Output the (X, Y) coordinate of the center of the cell containing the given text.  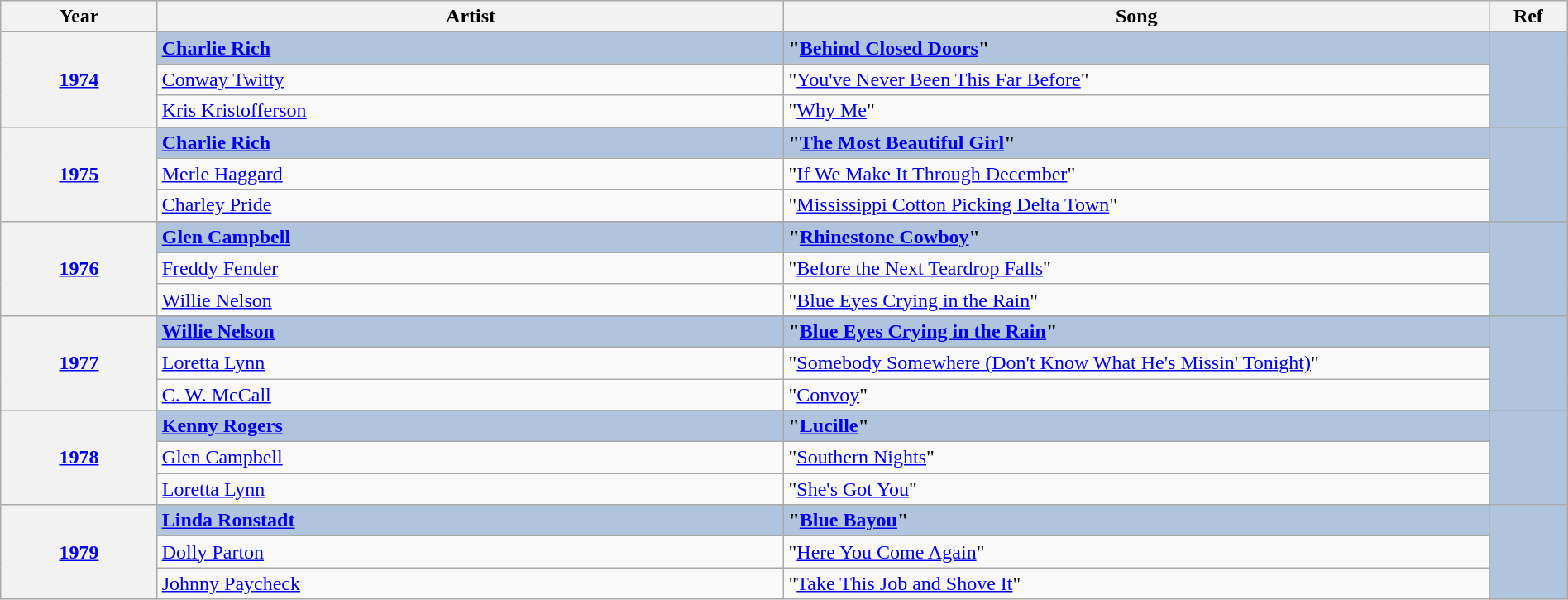
Artist (471, 17)
"Take This Job and Shove It" (1136, 583)
Merle Haggard (471, 174)
"Rhinestone Cowboy" (1136, 237)
1977 (79, 362)
Linda Ronstadt (471, 521)
1974 (79, 79)
"Mississippi Cotton Picking Delta Town" (1136, 205)
Song (1136, 17)
"Behind Closed Doors" (1136, 48)
"You've Never Been This Far Before" (1136, 79)
"Lucille" (1136, 426)
"Why Me" (1136, 111)
"Blue Bayou" (1136, 521)
"If We Make It Through December" (1136, 174)
1976 (79, 268)
Kris Kristofferson (471, 111)
"Convoy" (1136, 395)
"Somebody Somewhere (Don't Know What He's Missin' Tonight)" (1136, 362)
"Before the Next Teardrop Falls" (1136, 268)
"The Most Beautiful Girl" (1136, 142)
1979 (79, 552)
1975 (79, 174)
C. W. McCall (471, 395)
Kenny Rogers (471, 426)
Freddy Fender (471, 268)
Dolly Parton (471, 552)
Johnny Paycheck (471, 583)
"She's Got You" (1136, 489)
Charley Pride (471, 205)
"Southern Nights" (1136, 458)
"Here You Come Again" (1136, 552)
Conway Twitty (471, 79)
Ref (1528, 17)
Year (79, 17)
1978 (79, 458)
